Output the (x, y) coordinate of the center of the cell containing the given text.  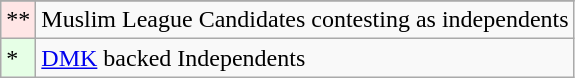
** (18, 20)
DMK backed Independents (305, 58)
Muslim League Candidates contesting as independents (305, 20)
* (18, 58)
